Pinpoint the cell where the given text exists, returning its [X, Y] midpoint coordinate. 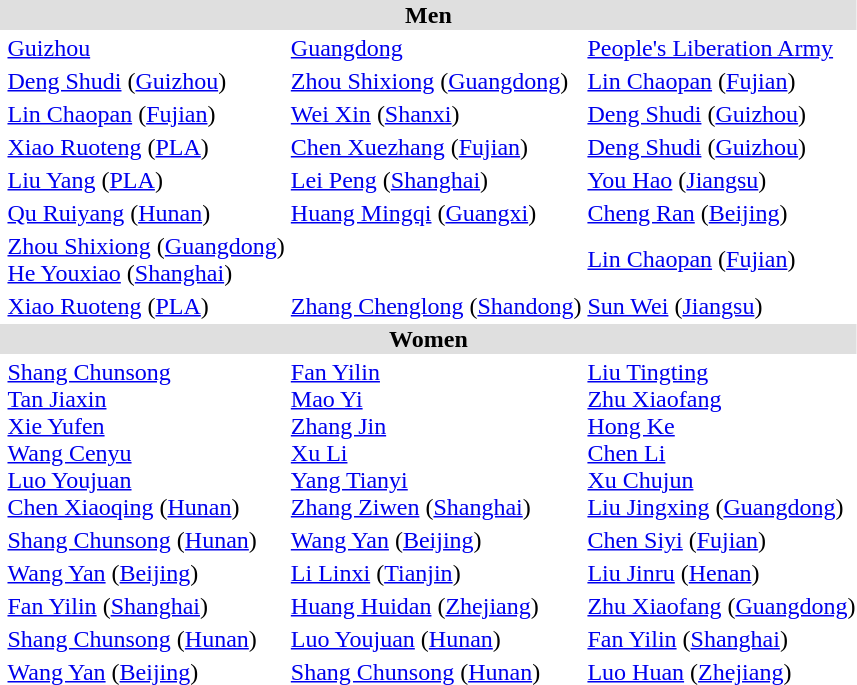
Zhou Shixiong (Guangdong) He Youxiao (Shanghai) [146, 260]
People's Liberation Army [722, 48]
Guizhou [146, 48]
Liu Jinru (Henan) [722, 573]
Wei Xin (Shanxi) [436, 114]
Shang ChunsongTan JiaxinXie YufenWang CenyuLuo YoujuanChen Xiaoqing (Hunan) [146, 440]
Zhang Chenglong (Shandong) [436, 306]
Zhu Xiaofang (Guangdong) [722, 606]
Qu Ruiyang (Hunan) [146, 213]
Lei Peng (Shanghai) [436, 180]
Luo Youjuan (Hunan) [436, 639]
Liu Yang (PLA) [146, 180]
Huang Mingqi (Guangxi) [436, 213]
Women [428, 339]
Men [428, 15]
You Hao (Jiangsu) [722, 180]
Huang Huidan (Zhejiang) [436, 606]
Guangdong [436, 48]
Li Linxi (Tianjin) [436, 573]
Sun Wei (Jiangsu) [722, 306]
Fan YilinMao YiZhang JinXu LiYang TianyiZhang Ziwen (Shanghai) [436, 440]
Liu TingtingZhu XiaofangHong KeChen LiXu ChujunLiu Jingxing (Guangdong) [722, 440]
Cheng Ran (Beijing) [722, 213]
Chen Siyi (Fujian) [722, 540]
Chen Xuezhang (Fujian) [436, 147]
Zhou Shixiong (Guangdong) [436, 81]
